Find where the given text appears and provide that cell's center as (x, y) coordinate. 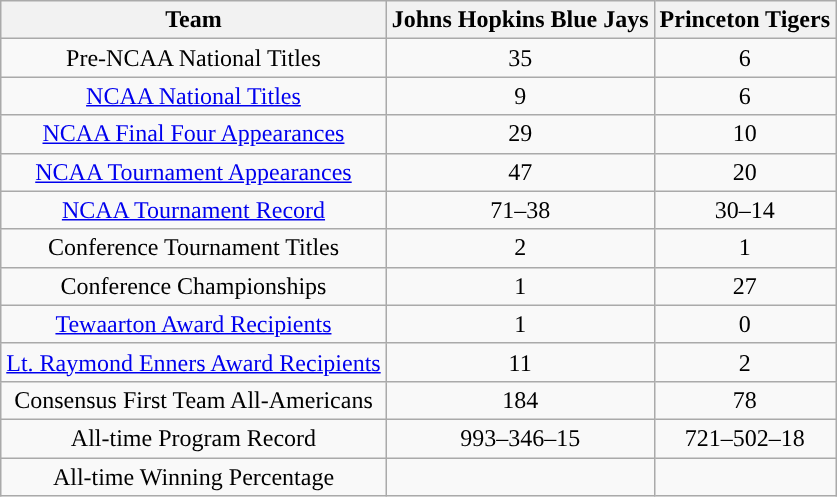
Princeton Tigers (745, 20)
993–346–15 (520, 438)
71–38 (520, 210)
Conference Tournament Titles (194, 248)
Consensus First Team All-Americans (194, 400)
0 (745, 324)
Conference Championships (194, 286)
184 (520, 400)
78 (745, 400)
NCAA Tournament Record (194, 210)
Tewaarton Award Recipients (194, 324)
Pre-NCAA National Titles (194, 58)
11 (520, 362)
30–14 (745, 210)
35 (520, 58)
20 (745, 172)
NCAA Final Four Appearances (194, 134)
47 (520, 172)
All-time Winning Percentage (194, 477)
Lt. Raymond Enners Award Recipients (194, 362)
10 (745, 134)
Johns Hopkins Blue Jays (520, 20)
NCAA Tournament Appearances (194, 172)
9 (520, 96)
Team (194, 20)
27 (745, 286)
All-time Program Record (194, 438)
NCAA National Titles (194, 96)
29 (520, 134)
721–502–18 (745, 438)
